Find where the given text appears and provide that cell's center as [X, Y] coordinate. 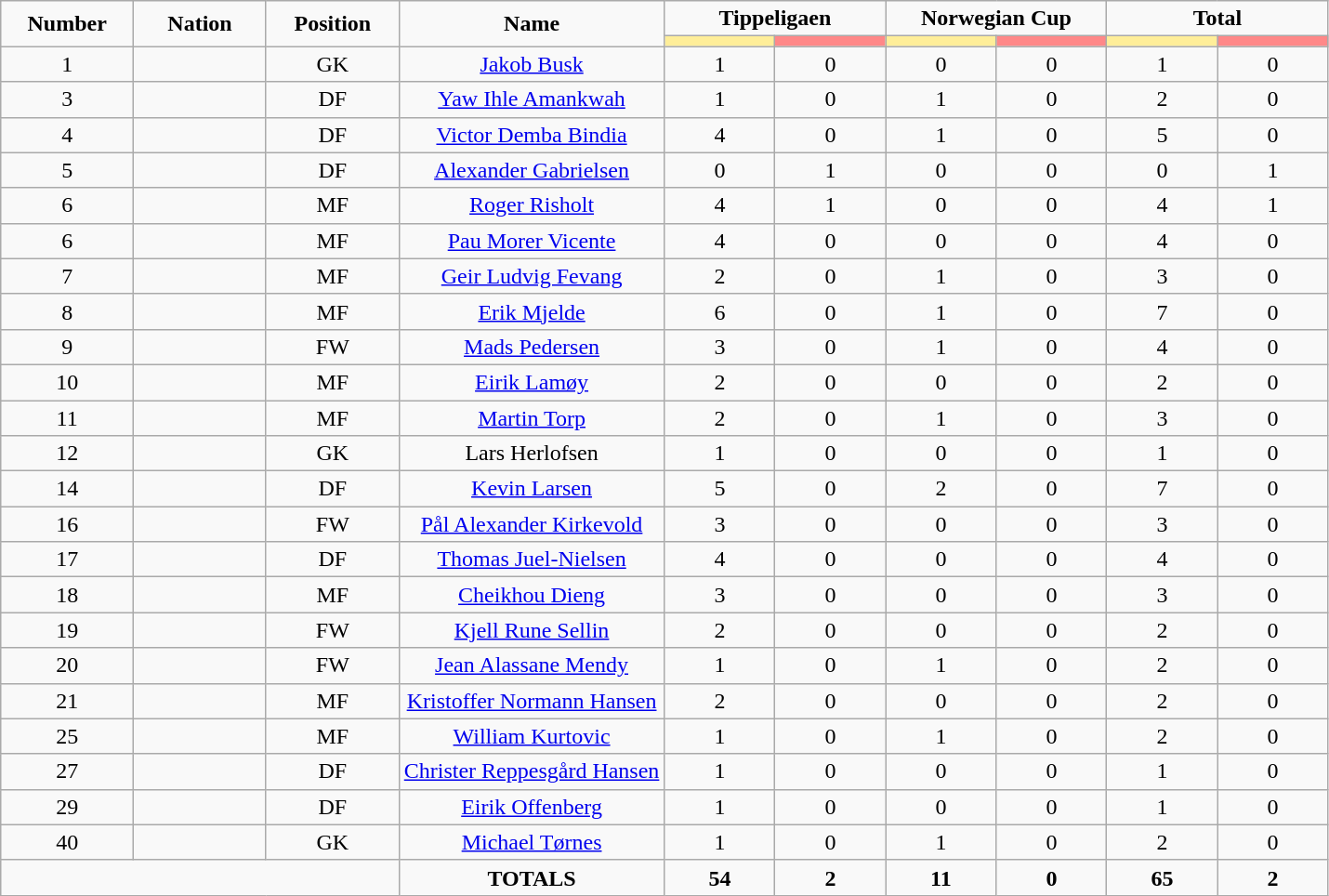
10 [67, 382]
Michael Tørnes [532, 842]
Yaw Ihle Amankwah [532, 99]
29 [67, 807]
Eirik Lamøy [532, 382]
Geir Ludvig Fevang [532, 276]
Number [67, 24]
21 [67, 701]
Kristoffer Normann Hansen [532, 701]
Kevin Larsen [532, 489]
Cheikhou Dieng [532, 595]
TOTALS [532, 877]
Eirik Offenberg [532, 807]
20 [67, 665]
Mads Pedersen [532, 347]
Tippeligaen [775, 19]
Jakob Busk [532, 64]
Lars Herlofsen [532, 454]
25 [67, 736]
17 [67, 560]
Norwegian Cup [996, 19]
Alexander Gabrielsen [532, 170]
12 [67, 454]
Erik Mjelde [532, 311]
Pål Alexander Kirkevold [532, 524]
Jean Alassane Mendy [532, 665]
8 [67, 311]
Name [532, 24]
Martin Torp [532, 417]
16 [67, 524]
Victor Demba Bindia [532, 135]
Nation [201, 24]
19 [67, 630]
Roger Risholt [532, 205]
Pau Morer Vicente [532, 241]
Total [1217, 19]
40 [67, 842]
Thomas Juel-Nielsen [532, 560]
54 [719, 877]
9 [67, 347]
Christer Reppesgård Hansen [532, 771]
Kjell Rune Sellin [532, 630]
Position [333, 24]
65 [1162, 877]
18 [67, 595]
27 [67, 771]
14 [67, 489]
William Kurtovic [532, 736]
